For the text-containing cell, return its midpoint in [x, y] coordinate format. 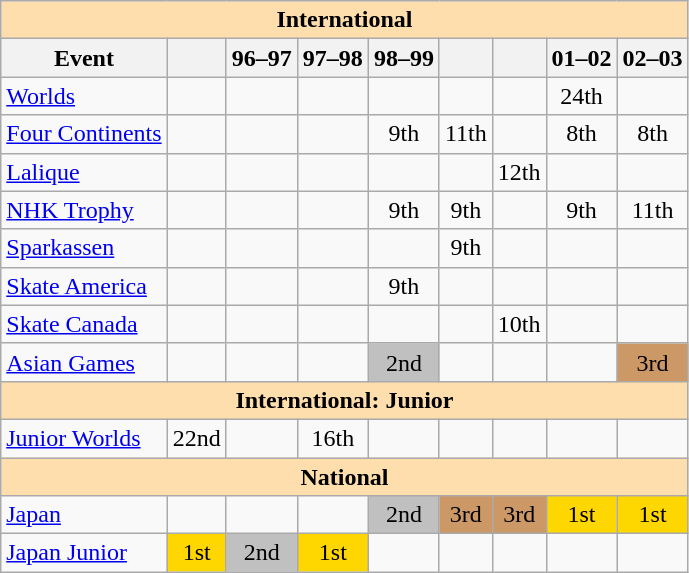
98–99 [404, 58]
Event [84, 58]
Lalique [84, 172]
Japan Junior [84, 553]
01–02 [582, 58]
Four Continents [84, 134]
Junior Worlds [84, 438]
96–97 [262, 58]
Skate Canada [84, 324]
Japan [84, 515]
Asian Games [84, 362]
International [344, 20]
NHK Trophy [84, 210]
24th [582, 96]
Worlds [84, 96]
10th [519, 324]
Skate America [84, 286]
97–98 [332, 58]
22nd [196, 438]
International: Junior [344, 400]
Sparkassen [84, 248]
16th [332, 438]
National [344, 477]
12th [519, 172]
02–03 [652, 58]
